Provide the [X, Y] coordinate of the cell's center where the given text is located.  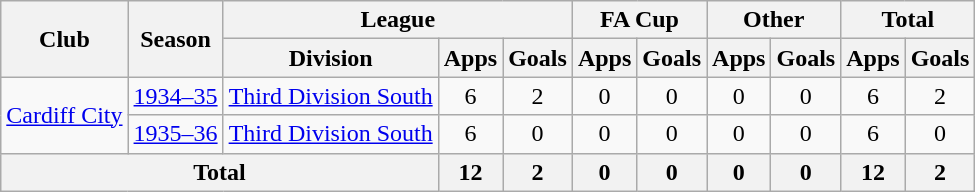
League [398, 20]
Other [774, 20]
Cardiff City [64, 115]
1934–35 [176, 96]
Division [330, 58]
1935–36 [176, 134]
Season [176, 39]
FA Cup [639, 20]
Club [64, 39]
